Detect which cell encompasses the target text, then output its (x, y) center coordinate. 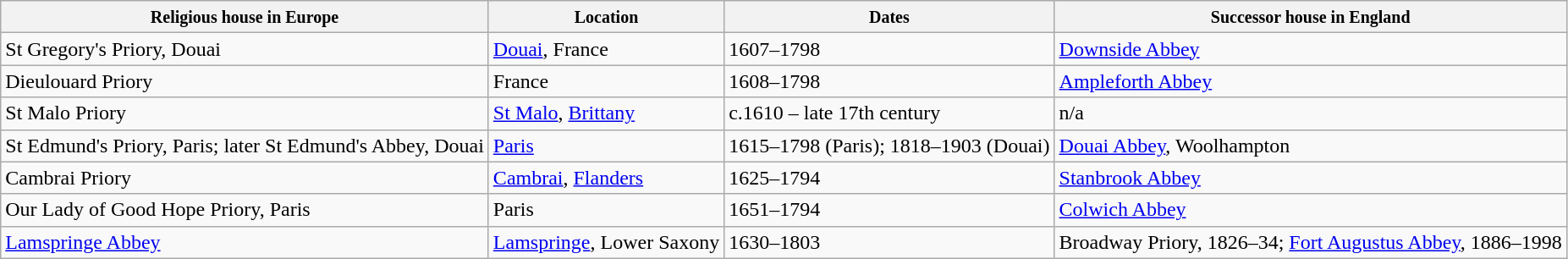
Cambrai, Flanders (606, 178)
Religious house in Europe (245, 17)
1607–1798 (889, 49)
Lamspringe, Lower Saxony (606, 242)
n/a (1310, 113)
Broadway Priory, 1826–34; Fort Augustus Abbey, 1886–1998 (1310, 242)
France (606, 81)
St Edmund's Priory, Paris; later St Edmund's Abbey, Douai (245, 146)
Douai, France (606, 49)
Stanbrook Abbey (1310, 178)
St Malo, Brittany (606, 113)
Douai Abbey, Woolhampton (1310, 146)
St Gregory's Priory, Douai (245, 49)
St Malo Priory (245, 113)
1651–1794 (889, 210)
1615–1798 (Paris); 1818–1903 (Douai) (889, 146)
c.1610 – late 17th century (889, 113)
Colwich Abbey (1310, 210)
Successor house in England (1310, 17)
Dieulouard Priory (245, 81)
Downside Abbey (1310, 49)
Ampleforth Abbey (1310, 81)
1625–1794 (889, 178)
Cambrai Priory (245, 178)
Our Lady of Good Hope Priory, Paris (245, 210)
1608–1798 (889, 81)
1630–1803 (889, 242)
Location (606, 17)
Dates (889, 17)
Lamspringe Abbey (245, 242)
